From the cell containing the given text, extract its center point as [X, Y] coordinate. 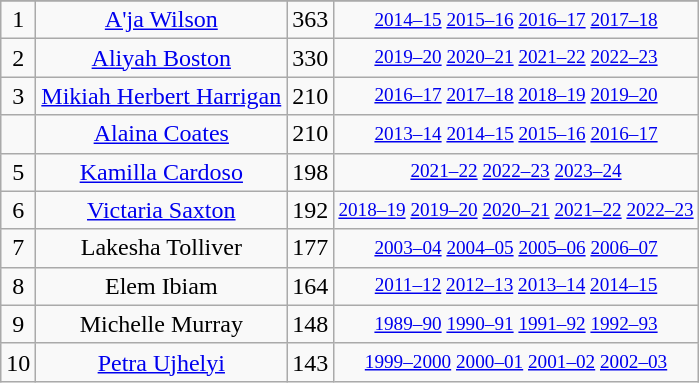
Victaria Saxton [162, 210]
Aliyah Boston [162, 58]
143 [310, 362]
363 [310, 20]
148 [310, 324]
192 [310, 210]
A'ja Wilson [162, 20]
2014–15 2015–16 2016–17 2017–18 [516, 20]
Lakesha Tolliver [162, 248]
177 [310, 248]
Petra Ujhelyi [162, 362]
1 [18, 20]
330 [310, 58]
6 [18, 210]
8 [18, 286]
5 [18, 172]
2021–22 2022–23 2023–24 [516, 172]
Michelle Murray [162, 324]
2011–12 2012–13 2013–14 2014–15 [516, 286]
Mikiah Herbert Harrigan [162, 96]
2013–14 2014–15 2015–16 2016–17 [516, 134]
2018–19 2019–20 2020–21 2021–22 2022–23 [516, 210]
Elem Ibiam [162, 286]
9 [18, 324]
198 [310, 172]
2 [18, 58]
2003–04 2004–05 2005–06 2006–07 [516, 248]
2016–17 2017–18 2018–19 2019–20 [516, 96]
2019–20 2020–21 2021–22 2022–23 [516, 58]
1999–2000 2000–01 2001–02 2002–03 [516, 362]
3 [18, 96]
Kamilla Cardoso [162, 172]
Alaina Coates [162, 134]
10 [18, 362]
1989–90 1990–91 1991–92 1992–93 [516, 324]
164 [310, 286]
7 [18, 248]
